Identify which cell holds the provided text, then report its (X, Y) central coordinate. 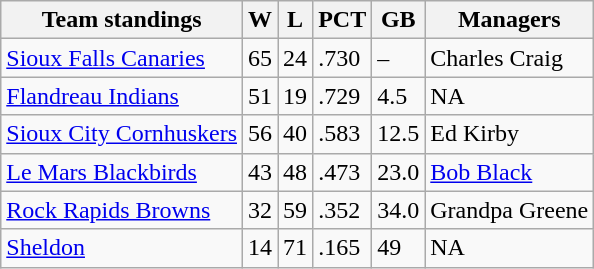
GB (398, 20)
59 (296, 210)
34.0 (398, 210)
Rock Rapids Browns (122, 210)
W (260, 20)
24 (296, 58)
56 (260, 134)
23.0 (398, 172)
Flandreau Indians (122, 96)
43 (260, 172)
.583 (342, 134)
L (296, 20)
71 (296, 248)
14 (260, 248)
40 (296, 134)
4.5 (398, 96)
Team standings (122, 20)
Charles Craig (510, 58)
.730 (342, 58)
65 (260, 58)
Sioux Falls Canaries (122, 58)
Sheldon (122, 248)
49 (398, 248)
.165 (342, 248)
.729 (342, 96)
.352 (342, 210)
51 (260, 96)
Ed Kirby (510, 134)
PCT (342, 20)
Le Mars Blackbirds (122, 172)
.473 (342, 172)
Bob Black (510, 172)
12.5 (398, 134)
– (398, 58)
48 (296, 172)
Sioux City Cornhuskers (122, 134)
Managers (510, 20)
Grandpa Greene (510, 210)
32 (260, 210)
19 (296, 96)
